From the cell containing the given text, extract its center point as [X, Y] coordinate. 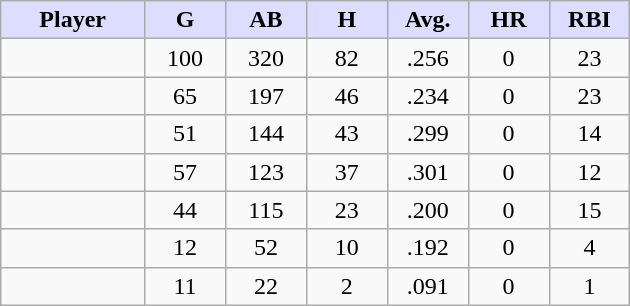
4 [590, 248]
1 [590, 286]
10 [346, 248]
11 [186, 286]
43 [346, 134]
14 [590, 134]
57 [186, 172]
123 [266, 172]
100 [186, 58]
46 [346, 96]
320 [266, 58]
.200 [428, 210]
44 [186, 210]
115 [266, 210]
37 [346, 172]
52 [266, 248]
.299 [428, 134]
2 [346, 286]
Avg. [428, 20]
AB [266, 20]
.192 [428, 248]
65 [186, 96]
144 [266, 134]
HR [508, 20]
H [346, 20]
.256 [428, 58]
.234 [428, 96]
.091 [428, 286]
Player [73, 20]
G [186, 20]
197 [266, 96]
51 [186, 134]
15 [590, 210]
.301 [428, 172]
RBI [590, 20]
22 [266, 286]
82 [346, 58]
